From the cell containing the given text, extract its center point as [X, Y] coordinate. 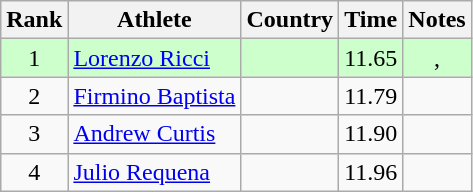
Notes [437, 20]
2 [34, 96]
4 [34, 172]
1 [34, 58]
11.90 [371, 134]
Time [371, 20]
3 [34, 134]
11.79 [371, 96]
Firmino Baptista [154, 96]
11.65 [371, 58]
Andrew Curtis [154, 134]
Julio Requena [154, 172]
, [437, 58]
11.96 [371, 172]
Rank [34, 20]
Country [290, 20]
Athlete [154, 20]
Lorenzo Ricci [154, 58]
